Return the [X, Y] coordinate for the center point of the cell that contains the specified text.  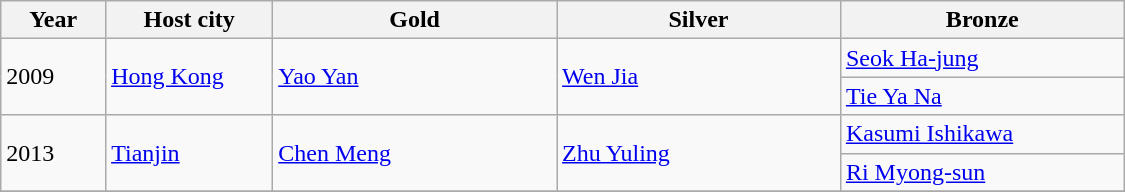
Silver [699, 20]
Gold [415, 20]
Yao Yan [415, 77]
Year [54, 20]
Tie Ya Na [982, 96]
Seok Ha-jung [982, 58]
Wen Jia [699, 77]
2009 [54, 77]
Host city [190, 20]
Zhu Yuling [699, 153]
Hong Kong [190, 77]
Ri Myong-sun [982, 172]
Bronze [982, 20]
Chen Meng [415, 153]
Tianjin [190, 153]
2013 [54, 153]
Kasumi Ishikawa [982, 134]
